Output the [x, y] coordinate of the center of the cell containing the given text.  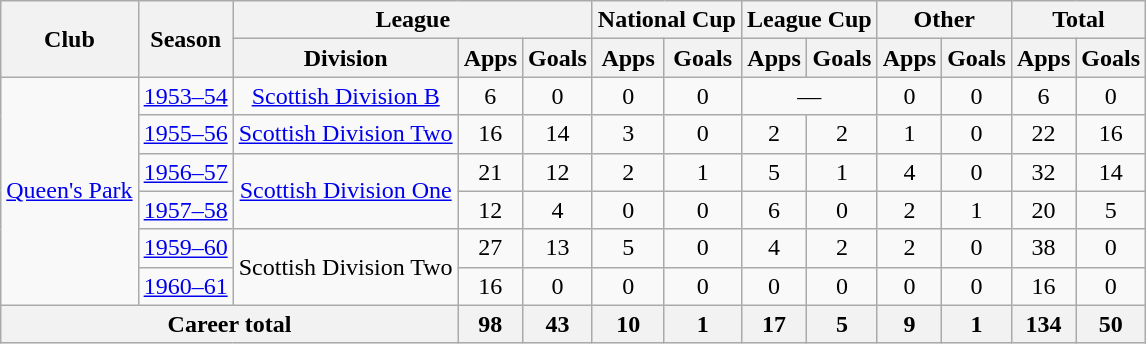
Career total [230, 324]
3 [628, 134]
National Cup [666, 20]
9 [909, 324]
Scottish Division B [346, 96]
10 [628, 324]
21 [490, 172]
League Cup [809, 20]
Total [1078, 20]
Other [944, 20]
22 [1043, 134]
1955–56 [186, 134]
1953–54 [186, 96]
32 [1043, 172]
Scottish Division One [346, 191]
Division [346, 58]
17 [774, 324]
38 [1043, 248]
98 [490, 324]
Season [186, 39]
13 [558, 248]
1957–58 [186, 210]
20 [1043, 210]
1959–60 [186, 248]
27 [490, 248]
Queen's Park [70, 191]
43 [558, 324]
1956–57 [186, 172]
League [412, 20]
134 [1043, 324]
1960–61 [186, 286]
Club [70, 39]
― [809, 96]
50 [1111, 324]
